Capture the cell that displays the provided text and extract its [X, Y] central coordinate. 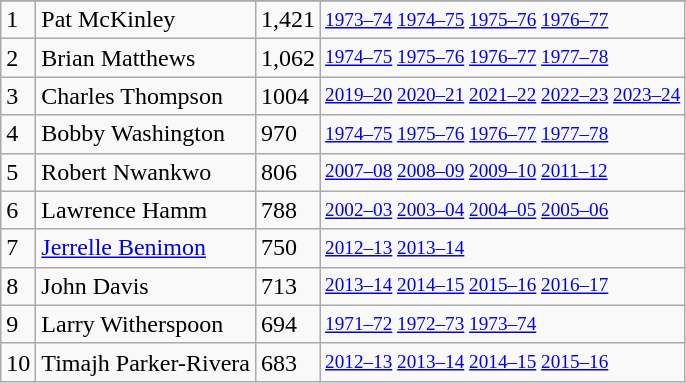
3 [18, 96]
2007–08 2008–09 2009–10 2011–12 [503, 172]
John Davis [146, 286]
970 [288, 134]
Brian Matthews [146, 58]
9 [18, 324]
Bobby Washington [146, 134]
2019–20 2020–21 2021–22 2022–23 2023–24 [503, 96]
2012–13 2013–14 [503, 248]
750 [288, 248]
2 [18, 58]
8 [18, 286]
1973–74 1974–75 1975–76 1976–77 [503, 20]
2013–14 2014–15 2015–16 2016–17 [503, 286]
683 [288, 362]
2012–13 2013–14 2014–15 2015–16 [503, 362]
1971–72 1972–73 1973–74 [503, 324]
713 [288, 286]
6 [18, 210]
7 [18, 248]
4 [18, 134]
10 [18, 362]
788 [288, 210]
5 [18, 172]
Lawrence Hamm [146, 210]
Robert Nwankwo [146, 172]
1004 [288, 96]
2002–03 2003–04 2004–05 2005–06 [503, 210]
Pat McKinley [146, 20]
806 [288, 172]
Timajh Parker-Rivera [146, 362]
Larry Witherspoon [146, 324]
1,062 [288, 58]
1,421 [288, 20]
Charles Thompson [146, 96]
Jerrelle Benimon [146, 248]
1 [18, 20]
694 [288, 324]
